Output the (X, Y) coordinate of the center of the cell containing the given text.  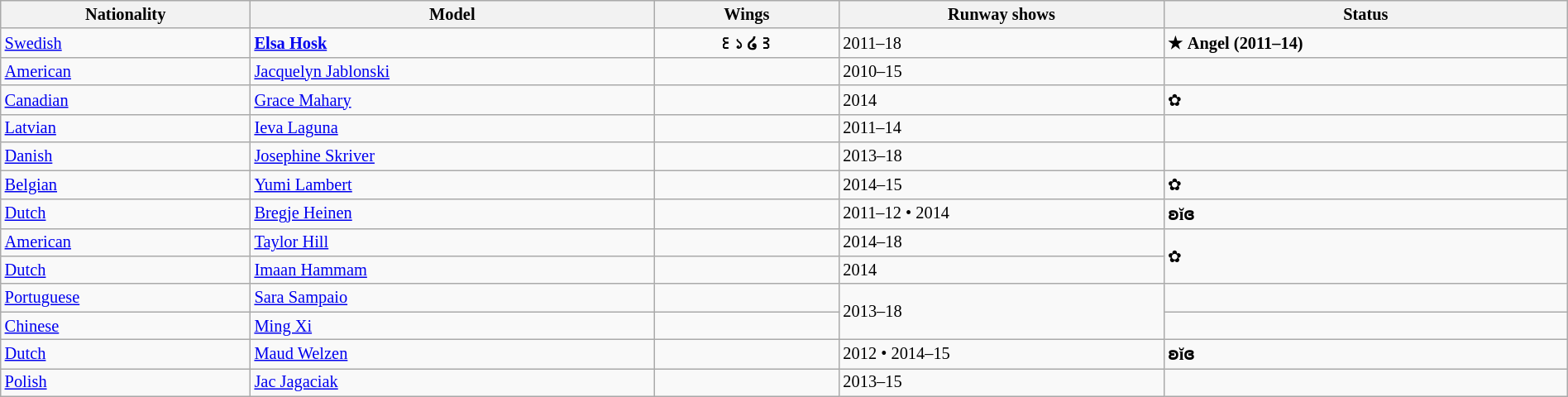
2014–18 (1001, 242)
Wings (746, 14)
Imaan Hammam (453, 270)
Taylor Hill (453, 242)
2012 • 2014–15 (1001, 354)
Latvian (126, 128)
Polish (126, 382)
Chinese (126, 326)
Ming Xi (453, 326)
Nationality (126, 14)
Yumi Lambert (453, 184)
Sara Sampaio (453, 298)
Canadian (126, 99)
Danish (126, 156)
꒰১ ໒꒱ (746, 43)
2011–14 (1001, 128)
Portuguese (126, 298)
Model (453, 14)
Jacquelyn Jablonski (453, 71)
Bregje Heinen (453, 213)
Josephine Skriver (453, 156)
Jac Jagaciak (453, 382)
★ Angel (2011–14) (1365, 43)
2011–12 • 2014 (1001, 213)
2011–18 (1001, 43)
Elsa Hosk (453, 43)
2014–15 (1001, 184)
Swedish (126, 43)
2010–15 (1001, 71)
Maud Welzen (453, 354)
2013–15 (1001, 382)
Belgian (126, 184)
Ieva Laguna (453, 128)
Status (1365, 14)
Runway shows (1001, 14)
Grace Mahary (453, 99)
